Pinpoint the cell where the given text exists, returning its (x, y) midpoint coordinate. 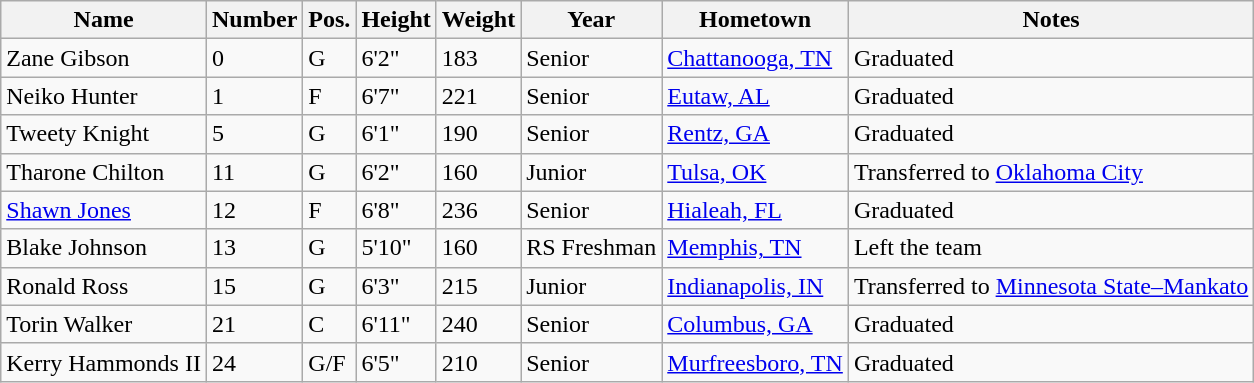
Number (254, 20)
240 (478, 324)
Columbus, GA (756, 324)
210 (478, 362)
G/F (330, 362)
Ronald Ross (104, 286)
Neiko Hunter (104, 96)
Zane Gibson (104, 58)
236 (478, 210)
RS Freshman (592, 248)
Shawn Jones (104, 210)
21 (254, 324)
5'10" (396, 248)
1 (254, 96)
6'5" (396, 362)
Pos. (330, 20)
221 (478, 96)
Weight (478, 20)
190 (478, 134)
Murfreesboro, TN (756, 362)
Blake Johnson (104, 248)
Eutaw, AL (756, 96)
Hometown (756, 20)
Year (592, 20)
13 (254, 248)
Height (396, 20)
Kerry Hammonds II (104, 362)
24 (254, 362)
183 (478, 58)
Chattanooga, TN (756, 58)
Tweety Knight (104, 134)
6'11" (396, 324)
Notes (1050, 20)
6'1" (396, 134)
Left the team (1050, 248)
11 (254, 172)
Tharone Chilton (104, 172)
15 (254, 286)
215 (478, 286)
5 (254, 134)
C (330, 324)
0 (254, 58)
6'7" (396, 96)
6'8" (396, 210)
Memphis, TN (756, 248)
12 (254, 210)
Transferred to Oklahoma City (1050, 172)
Indianapolis, IN (756, 286)
6'3" (396, 286)
Rentz, GA (756, 134)
Hialeah, FL (756, 210)
Tulsa, OK (756, 172)
Name (104, 20)
Transferred to Minnesota State–Mankato (1050, 286)
Torin Walker (104, 324)
